Return [x, y] of the center of cell containing provided text 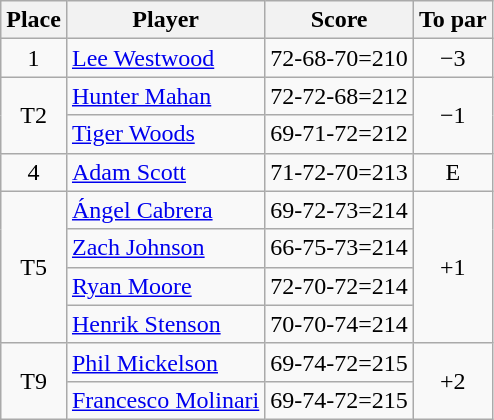
69-72-73=214 [340, 210]
Adam Scott [165, 172]
Player [165, 20]
71-72-70=213 [340, 172]
Francesco Molinari [165, 400]
Lee Westwood [165, 58]
Score [340, 20]
69-71-72=212 [340, 134]
1 [34, 58]
E [452, 172]
Hunter Mahan [165, 96]
Henrik Stenson [165, 324]
Tiger Woods [165, 134]
Zach Johnson [165, 248]
72-72-68=212 [340, 96]
+2 [452, 381]
Ángel Cabrera [165, 210]
72-70-72=214 [340, 286]
T9 [34, 381]
66-75-73=214 [340, 248]
70-70-74=214 [340, 324]
T2 [34, 115]
Phil Mickelson [165, 362]
Ryan Moore [165, 286]
+1 [452, 267]
−1 [452, 115]
To par [452, 20]
4 [34, 172]
T5 [34, 267]
72-68-70=210 [340, 58]
−3 [452, 58]
Place [34, 20]
